For the text-containing cell, return its midpoint in (x, y) coordinate format. 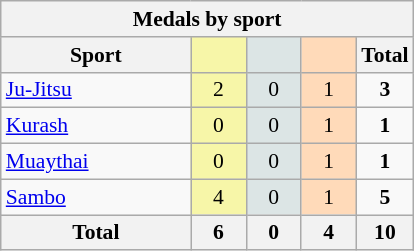
Ju-Jitsu (96, 90)
10 (384, 233)
3 (384, 90)
5 (384, 197)
Muaythai (96, 162)
Kurash (96, 126)
2 (218, 90)
6 (218, 233)
Sport (96, 55)
Medals by sport (208, 19)
Sambo (96, 197)
